Locate the cell with the specified text and output its [x, y] center coordinate. 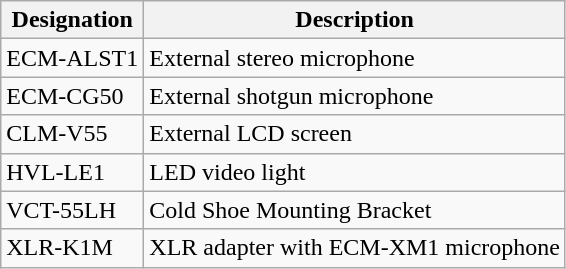
External stereo microphone [355, 58]
VCT-55LH [72, 210]
Description [355, 20]
ECM-CG50 [72, 96]
Designation [72, 20]
ECM-ALST1 [72, 58]
XLR adapter with ECM-XM1 microphone [355, 248]
External shotgun microphone [355, 96]
Cold Shoe Mounting Bracket [355, 210]
HVL-LE1 [72, 172]
External LCD screen [355, 134]
CLM-V55 [72, 134]
XLR-K1M [72, 248]
LED video light [355, 172]
